Output the [X, Y] coordinate of the center of the cell containing the given text.  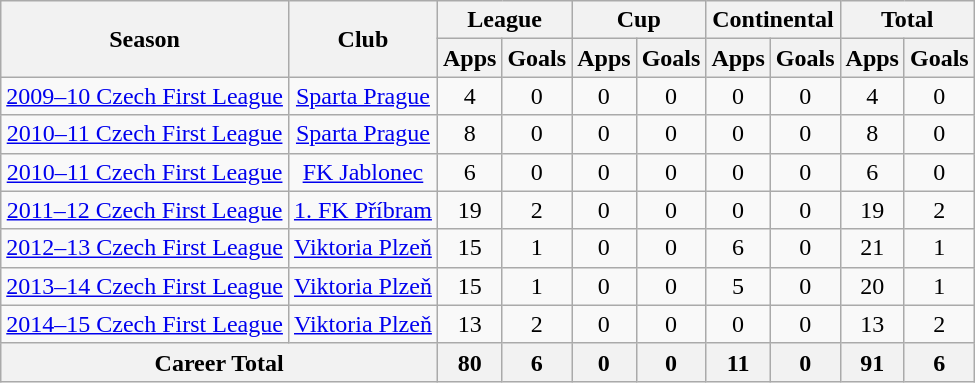
Club [362, 39]
2014–15 Czech First League [145, 324]
Season [145, 39]
Continental [773, 20]
80 [469, 362]
5 [738, 286]
1. FK Příbram [362, 210]
2011–12 Czech First League [145, 210]
2009–10 Czech First League [145, 96]
Career Total [220, 362]
91 [872, 362]
Total [907, 20]
21 [872, 248]
2013–14 Czech First League [145, 286]
FK Jablonec [362, 172]
11 [738, 362]
League [504, 20]
2012–13 Czech First League [145, 248]
20 [872, 286]
Cup [639, 20]
